Determine the (X, Y) coordinate at the center of the cell enclosing the given text.  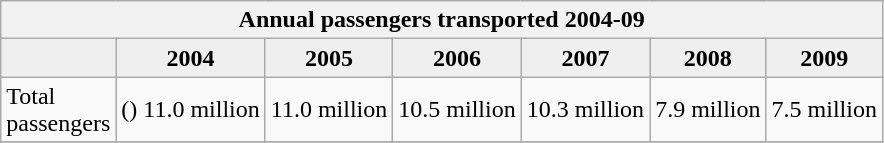
Annual passengers transported 2004-09 (442, 20)
10.3 million (585, 110)
2009 (824, 58)
10.5 million (457, 110)
2008 (708, 58)
11.0 million (329, 110)
2005 (329, 58)
2006 (457, 58)
() 11.0 million (191, 110)
2004 (191, 58)
7.9 million (708, 110)
7.5 million (824, 110)
2007 (585, 58)
Total passengers (58, 110)
